Return [x, y] of the center of cell containing provided text 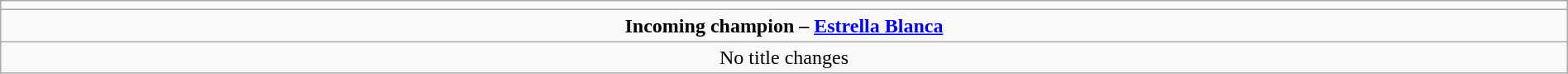
Incoming champion – Estrella Blanca [784, 26]
No title changes [784, 57]
